Determine the [X, Y] coordinate at the center of the cell enclosing the given text.  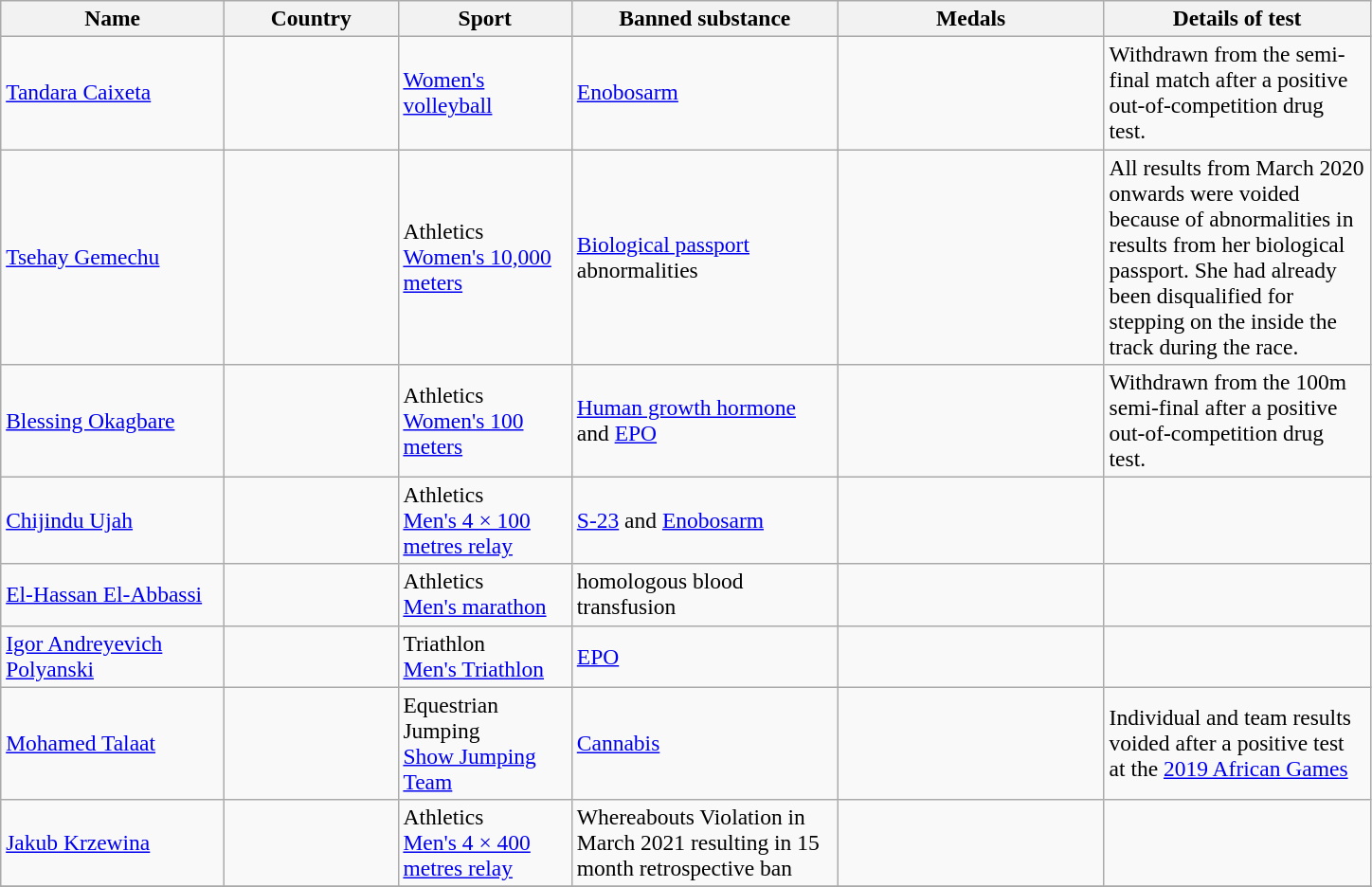
Whereabouts Violation in March 2021 resulting in 15 month retrospective ban [705, 842]
Withdrawn from the 100m semi-final after a positive out-of-competition drug test. [1237, 421]
Sport [485, 18]
Athletics Men's 4 × 100 metres relay [485, 520]
Blessing Okagbare [113, 421]
Country [311, 18]
homologous blood transfusion [705, 595]
Name [113, 18]
Jakub Krzewina [113, 842]
Equestrian Jumping Show Jumping Team [485, 743]
Igor Andreyevich Polyanski [113, 656]
Enobosarm [705, 93]
EPO [705, 656]
Details of test [1237, 18]
Triathlon Men's Triathlon [485, 656]
S-23 and Enobosarm [705, 520]
Biological passport abnormalities [705, 256]
Individual and team results voided after a positive test at the 2019 African Games [1237, 743]
El-Hassan El-Abbassi [113, 595]
Tsehay Gemechu [113, 256]
Banned substance [705, 18]
Human growth hormone and EPO [705, 421]
Athletics Women's 100 meters [485, 421]
Chijindu Ujah [113, 520]
Athletics Women's 10,000 meters [485, 256]
Athletics Men's 4 × 400 metres relay [485, 842]
Withdrawn from the semi-final match after a positive out-of-competition drug test. [1237, 93]
Tandara Caixeta [113, 93]
Mohamed Talaat [113, 743]
Women's volleyball [485, 93]
Cannabis [705, 743]
Athletics Men's marathon [485, 595]
Medals [970, 18]
